Identify which cell holds the provided text, then report its [x, y] central coordinate. 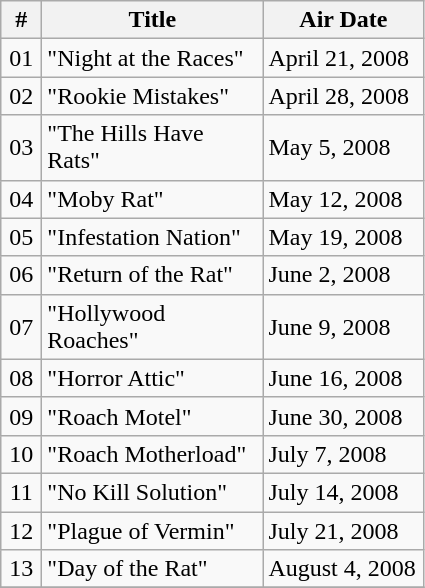
"Moby Rat" [152, 199]
"Day of the Rat" [152, 569]
10 [22, 454]
July 7, 2008 [344, 454]
06 [22, 275]
"No Kill Solution" [152, 492]
"Roach Motherload" [152, 454]
03 [22, 148]
Air Date [344, 20]
June 30, 2008 [344, 416]
July 21, 2008 [344, 531]
08 [22, 378]
"Night at the Races" [152, 58]
July 14, 2008 [344, 492]
04 [22, 199]
April 28, 2008 [344, 96]
"Roach Motel" [152, 416]
"The Hills Have Rats" [152, 148]
12 [22, 531]
June 9, 2008 [344, 326]
May 5, 2008 [344, 148]
05 [22, 237]
August 4, 2008 [344, 569]
"Rookie Mistakes" [152, 96]
May 19, 2008 [344, 237]
"Horror Attic" [152, 378]
# [22, 20]
09 [22, 416]
07 [22, 326]
"Plague of Vermin" [152, 531]
June 2, 2008 [344, 275]
01 [22, 58]
13 [22, 569]
"Infestation Nation" [152, 237]
"Hollywood Roaches" [152, 326]
June 16, 2008 [344, 378]
11 [22, 492]
02 [22, 96]
Title [152, 20]
"Return of the Rat" [152, 275]
April 21, 2008 [344, 58]
May 12, 2008 [344, 199]
